Find where the given text appears and provide that cell's center as [x, y] coordinate. 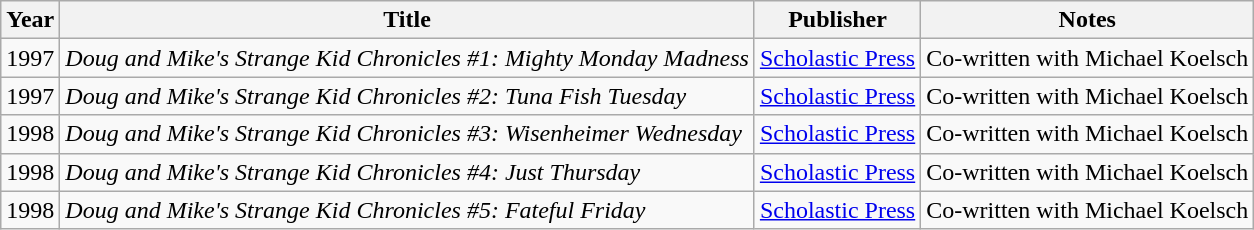
Publisher [837, 20]
Year [30, 20]
Notes [1088, 20]
Doug and Mike's Strange Kid Chronicles #2: Tuna Fish Tuesday [408, 96]
Doug and Mike's Strange Kid Chronicles #4: Just Thursday [408, 172]
Title [408, 20]
Doug and Mike's Strange Kid Chronicles #5: Fateful Friday [408, 210]
Doug and Mike's Strange Kid Chronicles #3: Wisenheimer Wednesday [408, 134]
Doug and Mike's Strange Kid Chronicles #1: Mighty Monday Madness [408, 58]
